Return the (X, Y) coordinate for the center point of the cell that contains the specified text.  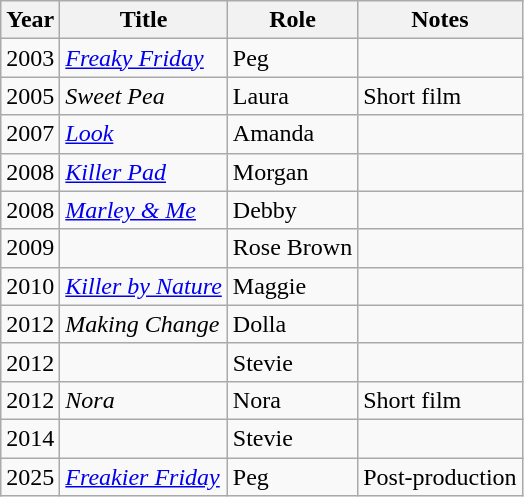
2003 (30, 58)
Sweet Pea (144, 96)
Laura (292, 96)
2014 (30, 438)
Freakier Friday (144, 477)
2005 (30, 96)
2010 (30, 286)
Post-production (440, 477)
Amanda (292, 134)
Making Change (144, 324)
Killer by Nature (144, 286)
Look (144, 134)
Notes (440, 20)
Marley & Me (144, 210)
Role (292, 20)
2007 (30, 134)
Killer Pad (144, 172)
Maggie (292, 286)
Dolla (292, 324)
Debby (292, 210)
Rose Brown (292, 248)
2009 (30, 248)
Year (30, 20)
Title (144, 20)
2025 (30, 477)
Freaky Friday (144, 58)
Morgan (292, 172)
